From the cell containing the given text, extract its center point as (x, y) coordinate. 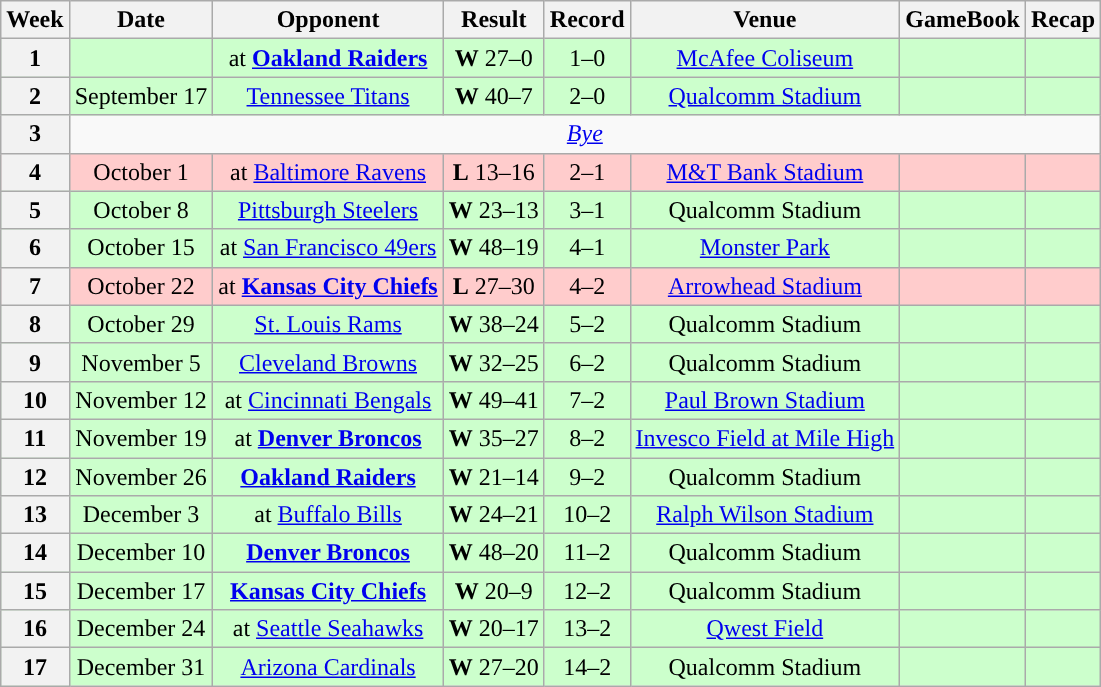
6–2 (587, 362)
Kansas City Chiefs (328, 591)
at San Francisco 49ers (328, 248)
Opponent (328, 20)
Qwest Field (765, 629)
12–2 (587, 591)
Ralph Wilson Stadium (765, 515)
11–2 (587, 553)
October 29 (141, 324)
13–2 (587, 629)
9 (35, 362)
October 22 (141, 286)
at Baltimore Ravens (328, 172)
Recap (1062, 20)
Bye (584, 134)
10–2 (587, 515)
November 5 (141, 362)
GameBook (963, 20)
at Buffalo Bills (328, 515)
15 (35, 591)
W 24–21 (494, 515)
M&T Bank Stadium (765, 172)
9–2 (587, 477)
Paul Brown Stadium (765, 400)
W 35–27 (494, 438)
Result (494, 20)
December 24 (141, 629)
November 19 (141, 438)
October 8 (141, 210)
September 17 (141, 96)
November 12 (141, 400)
3 (35, 134)
W 48–19 (494, 248)
at Kansas City Chiefs (328, 286)
2–1 (587, 172)
Date (141, 20)
2–0 (587, 96)
Arizona Cardinals (328, 667)
W 20–17 (494, 629)
6 (35, 248)
December 17 (141, 591)
1 (35, 58)
Cleveland Browns (328, 362)
10 (35, 400)
8–2 (587, 438)
W 27–20 (494, 667)
5–2 (587, 324)
7–2 (587, 400)
St. Louis Rams (328, 324)
Invesco Field at Mile High (765, 438)
Venue (765, 20)
W 48–20 (494, 553)
L 13–16 (494, 172)
W 38–24 (494, 324)
W 20–9 (494, 591)
12 (35, 477)
W 21–14 (494, 477)
Arrowhead Stadium (765, 286)
Week (35, 20)
W 27–0 (494, 58)
Monster Park (765, 248)
4 (35, 172)
at Seattle Seahawks (328, 629)
W 40–7 (494, 96)
Denver Broncos (328, 553)
at Cincinnati Bengals (328, 400)
November 26 (141, 477)
16 (35, 629)
at Denver Broncos (328, 438)
5 (35, 210)
October 1 (141, 172)
December 31 (141, 667)
17 (35, 667)
at Oakland Raiders (328, 58)
Record (587, 20)
W 49–41 (494, 400)
4–2 (587, 286)
December 10 (141, 553)
14 (35, 553)
L 27–30 (494, 286)
7 (35, 286)
December 3 (141, 515)
4–1 (587, 248)
Oakland Raiders (328, 477)
W 32–25 (494, 362)
14–2 (587, 667)
1–0 (587, 58)
8 (35, 324)
W 23–13 (494, 210)
11 (35, 438)
Tennessee Titans (328, 96)
McAfee Coliseum (765, 58)
2 (35, 96)
October 15 (141, 248)
3–1 (587, 210)
Pittsburgh Steelers (328, 210)
13 (35, 515)
